Search for the cell housing the specified text and yield its (X, Y) center coordinate. 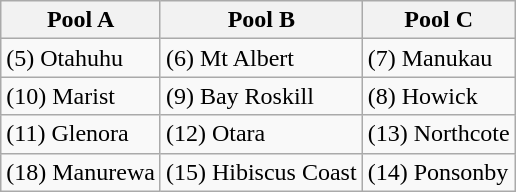
(11) Glenora (81, 134)
Pool B (261, 20)
(8) Howick (438, 96)
Pool C (438, 20)
(9) Bay Roskill (261, 96)
(5) Otahuhu (81, 58)
(15) Hibiscus Coast (261, 172)
Pool A (81, 20)
(14) Ponsonby (438, 172)
(10) Marist (81, 96)
(13) Northcote (438, 134)
(12) Otara (261, 134)
(7) Manukau (438, 58)
(6) Mt Albert (261, 58)
(18) Manurewa (81, 172)
